Determine the (x, y) coordinate at the center of the cell enclosing the given text.  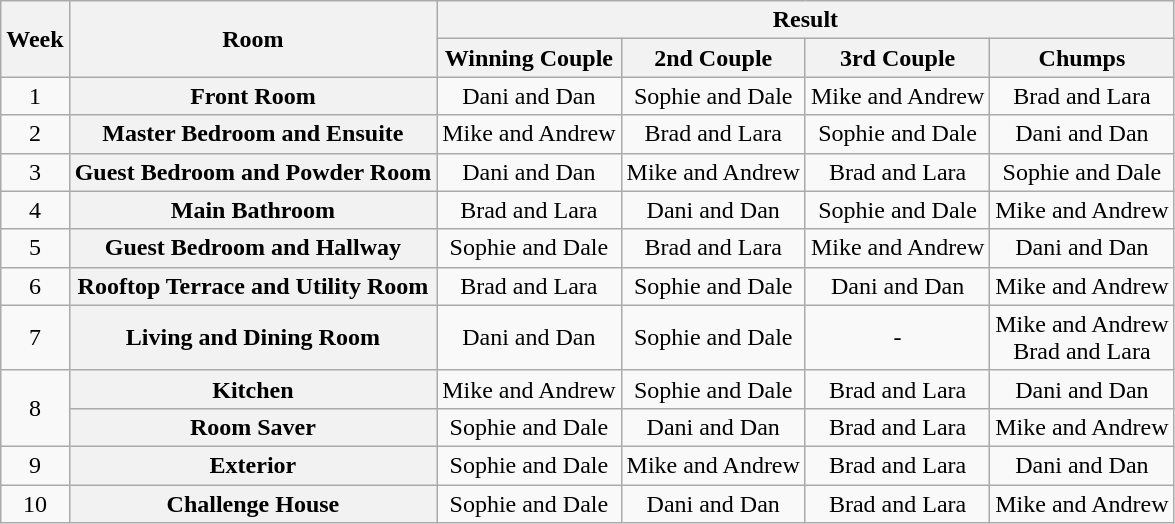
Guest Bedroom and Hallway (253, 248)
Chumps (1082, 58)
7 (35, 338)
Living and Dining Room (253, 338)
Rooftop Terrace and Utility Room (253, 286)
1 (35, 96)
4 (35, 210)
10 (35, 503)
3rd Couple (897, 58)
Kitchen (253, 389)
Challenge House (253, 503)
8 (35, 408)
Exterior (253, 465)
Main Bathroom (253, 210)
Master Bedroom and Ensuite (253, 134)
Front Room (253, 96)
Guest Bedroom and Powder Room (253, 172)
Room (253, 39)
Room Saver (253, 427)
2 (35, 134)
- (897, 338)
9 (35, 465)
Winning Couple (529, 58)
6 (35, 286)
5 (35, 248)
3 (35, 172)
2nd Couple (713, 58)
Week (35, 39)
Mike and AndrewBrad and Lara (1082, 338)
Result (806, 20)
